Output the (X, Y) coordinate of the center of the cell containing the given text.  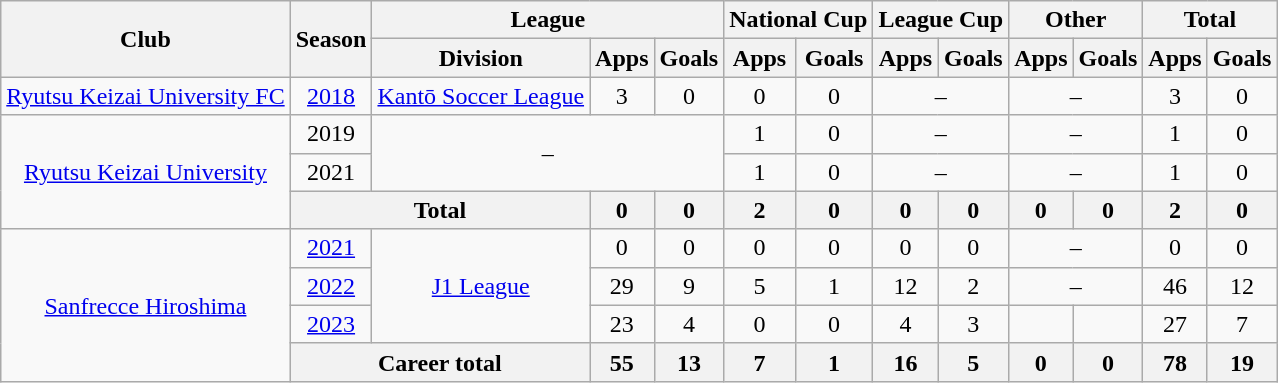
League (548, 20)
46 (1175, 286)
23 (622, 324)
Other (1076, 20)
Career total (440, 362)
League Cup (941, 20)
16 (906, 362)
Ryutsu Keizai University (146, 172)
55 (622, 362)
2022 (331, 286)
19 (1242, 362)
Kantō Soccer League (481, 96)
Sanfrecce Hiroshima (146, 305)
J1 League (481, 286)
Division (481, 58)
National Cup (798, 20)
29 (622, 286)
78 (1175, 362)
13 (689, 362)
2023 (331, 324)
9 (689, 286)
2019 (331, 134)
Ryutsu Keizai University FC (146, 96)
Season (331, 39)
27 (1175, 324)
Club (146, 39)
2018 (331, 96)
